Capture the cell that displays the provided text and extract its (X, Y) central coordinate. 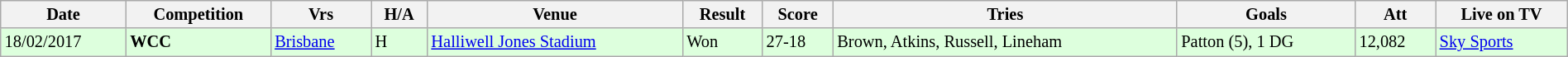
Vrs (321, 14)
H/A (399, 14)
Tries (1005, 14)
18/02/2017 (64, 42)
12,082 (1396, 42)
Goals (1265, 14)
Competition (198, 14)
Att (1396, 14)
Won (722, 42)
Sky Sports (1502, 42)
Brisbane (321, 42)
Patton (5), 1 DG (1265, 42)
Date (64, 14)
H (399, 42)
Venue (556, 14)
Score (798, 14)
Brown, Atkins, Russell, Lineham (1005, 42)
Halliwell Jones Stadium (556, 42)
Live on TV (1502, 14)
27-18 (798, 42)
Result (722, 14)
WCC (198, 42)
